Return (X, Y) of the center of cell containing provided text 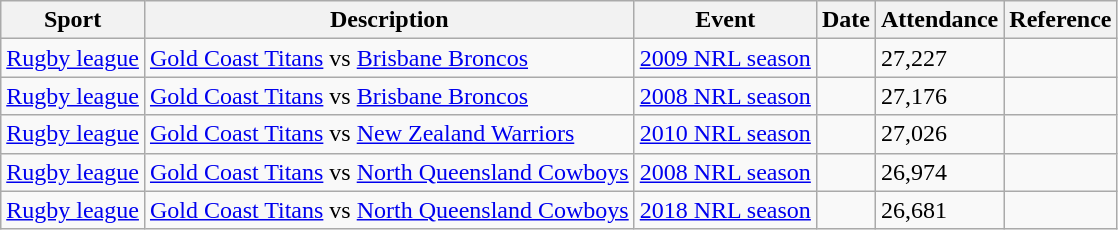
2009 NRL season (725, 58)
Attendance (939, 20)
Event (725, 20)
27,176 (939, 96)
27,227 (939, 58)
26,681 (939, 210)
26,974 (939, 172)
Date (846, 20)
2018 NRL season (725, 210)
Sport (73, 20)
2010 NRL season (725, 134)
Gold Coast Titans vs New Zealand Warriors (389, 134)
27,026 (939, 134)
Description (389, 20)
Reference (1060, 20)
